Return the (x, y) coordinate for the center point of the cell that contains the specified text.  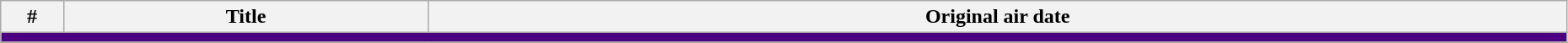
# (32, 17)
Original air date (997, 17)
Title (246, 17)
